Search for the cell housing the specified text and yield its [x, y] center coordinate. 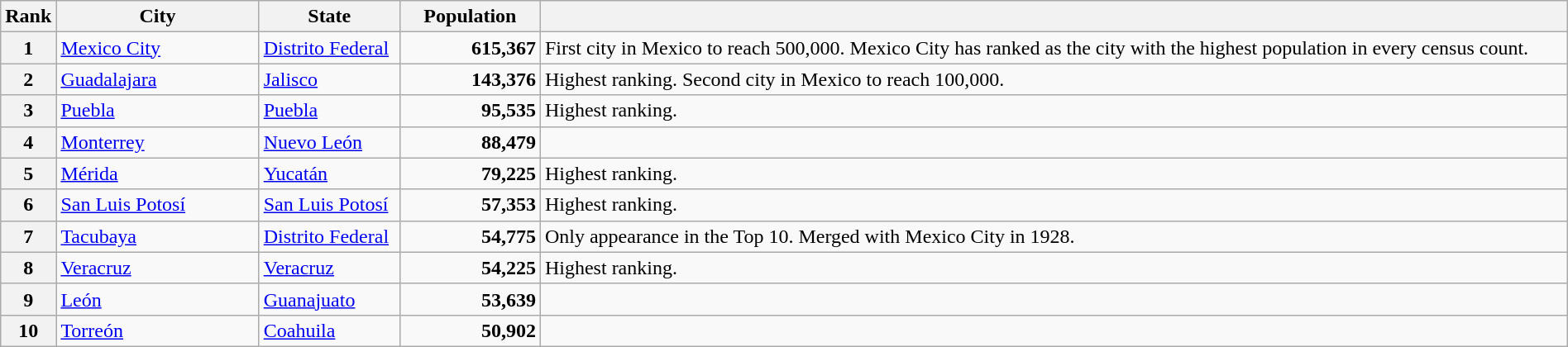
Nuevo León [329, 142]
Guadalajara [157, 79]
9 [28, 299]
Rank [28, 17]
Highest ranking. Second city in Mexico to reach 100,000. [1054, 79]
Population [470, 17]
León [157, 299]
8 [28, 268]
50,902 [470, 330]
5 [28, 173]
615,367 [470, 48]
10 [28, 330]
57,353 [470, 205]
Torreón [157, 330]
1 [28, 48]
143,376 [470, 79]
Mexico City [157, 48]
Yucatán [329, 173]
2 [28, 79]
Monterrey [157, 142]
City [157, 17]
Tacubaya [157, 236]
54,225 [470, 268]
Guanajuato [329, 299]
95,535 [470, 111]
7 [28, 236]
3 [28, 111]
79,225 [470, 173]
Jalisco [329, 79]
Only appearance in the Top 10. Merged with Mexico City in 1928. [1054, 236]
88,479 [470, 142]
4 [28, 142]
Coahuila [329, 330]
54,775 [470, 236]
6 [28, 205]
Mérida [157, 173]
53,639 [470, 299]
State [329, 17]
First city in Mexico to reach 500,000. Mexico City has ranked as the city with the highest population in every census count. [1054, 48]
